Capture the cell that displays the provided text and extract its (x, y) central coordinate. 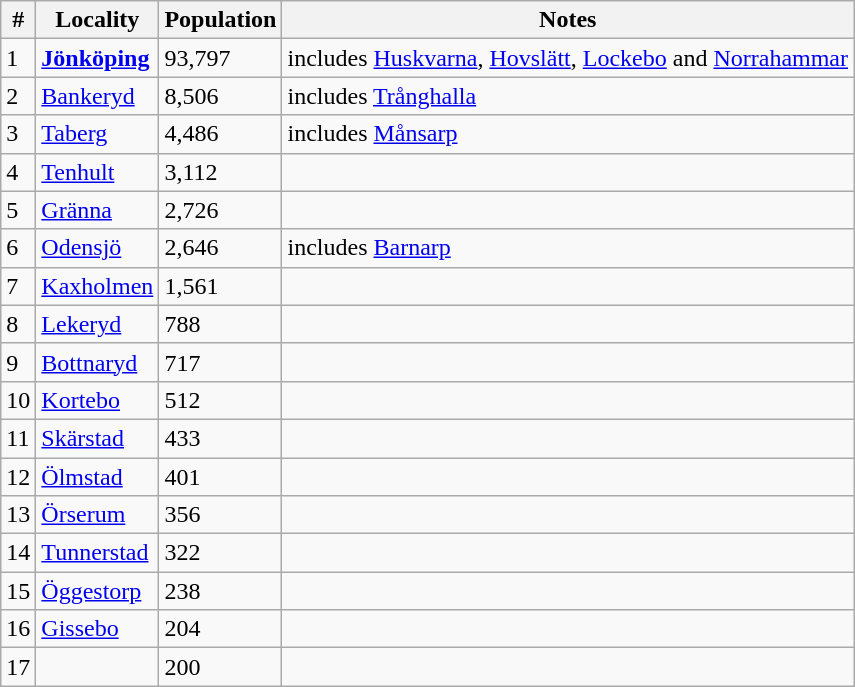
12 (18, 477)
Jönköping (98, 58)
Lekeryd (98, 324)
3,112 (220, 172)
788 (220, 324)
Bottnaryd (98, 362)
Taberg (98, 134)
717 (220, 362)
13 (18, 515)
15 (18, 591)
1 (18, 58)
8 (18, 324)
6 (18, 248)
2,726 (220, 210)
11 (18, 438)
3 (18, 134)
401 (220, 477)
9 (18, 362)
238 (220, 591)
5 (18, 210)
Tenhult (98, 172)
8,506 (220, 96)
Population (220, 20)
433 (220, 438)
Gissebo (98, 629)
Tunnerstad (98, 553)
16 (18, 629)
14 (18, 553)
Bankeryd (98, 96)
1,561 (220, 286)
10 (18, 400)
Locality (98, 20)
4,486 (220, 134)
Skärstad (98, 438)
93,797 (220, 58)
Örserum (98, 515)
includes Månsarp (568, 134)
4 (18, 172)
Kaxholmen (98, 286)
322 (220, 553)
Gränna (98, 210)
Notes (568, 20)
7 (18, 286)
includes Barnarp (568, 248)
Kortebo (98, 400)
Ölmstad (98, 477)
512 (220, 400)
Odensjö (98, 248)
2 (18, 96)
356 (220, 515)
17 (18, 667)
includes Trånghalla (568, 96)
# (18, 20)
includes Huskvarna, Hovslätt, Lockebo and Norrahammar (568, 58)
200 (220, 667)
Öggestorp (98, 591)
2,646 (220, 248)
204 (220, 629)
